Search for the cell housing the specified text and yield its (x, y) center coordinate. 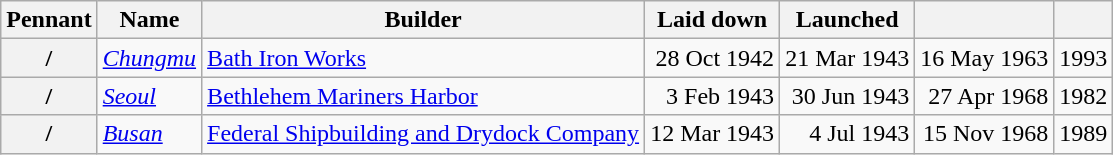
15 Nov 1968 (984, 134)
Name (149, 20)
Busan (149, 134)
4 Jul 1943 (848, 134)
28 Oct 1942 (712, 58)
Bath Iron Works (424, 58)
1982 (1084, 96)
30 Jun 1943 (848, 96)
Builder (424, 20)
27 Apr 1968 (984, 96)
Bethlehem Mariners Harbor (424, 96)
Seoul (149, 96)
Laid down (712, 20)
21 Mar 1943 (848, 58)
3 Feb 1943 (712, 96)
12 Mar 1943 (712, 134)
Pennant (49, 20)
Launched (848, 20)
1989 (1084, 134)
16 May 1963 (984, 58)
Chungmu (149, 58)
Federal Shipbuilding and Drydock Company (424, 134)
1993 (1084, 58)
